Capture the cell that displays the provided text and extract its [x, y] central coordinate. 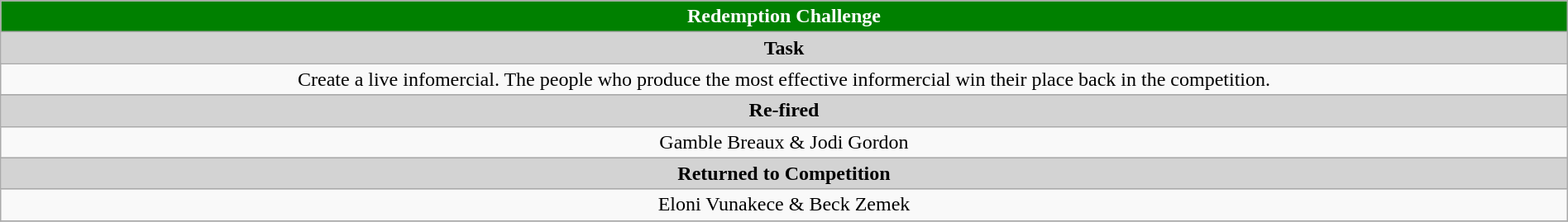
Create a live infomercial. The people who produce the most effective informercial win their place back in the competition. [784, 79]
Re-fired [784, 111]
Gamble Breaux & Jodi Gordon [784, 142]
Returned to Competition [784, 173]
Redemption Challenge [784, 17]
Eloni Vunakece & Beck Zemek [784, 205]
Task [784, 48]
